Determine the (X, Y) coordinate at the center of the cell enclosing the given text.  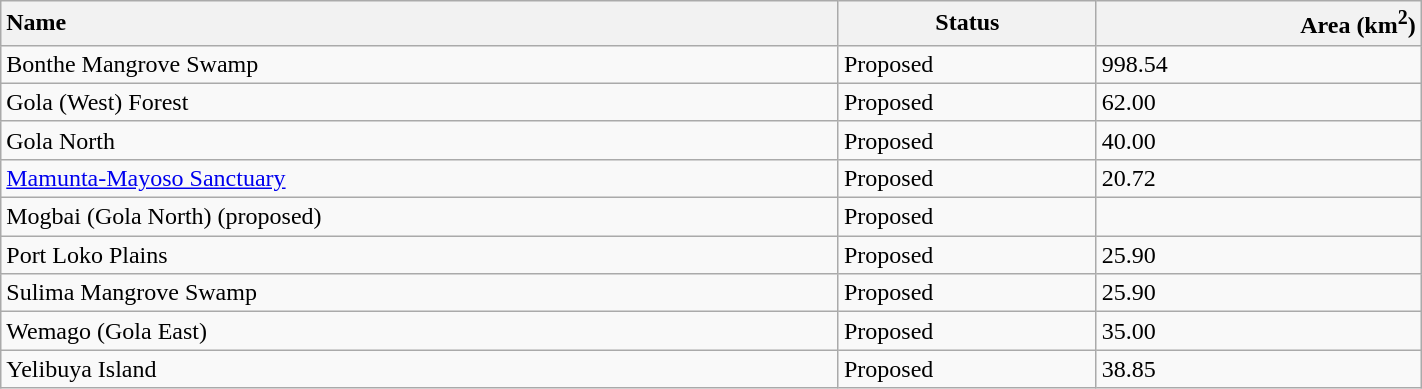
Wemago (Gola East) (420, 331)
Gola (West) Forest (420, 102)
Port Loko Plains (420, 255)
38.85 (1258, 369)
35.00 (1258, 331)
Yelibuya Island (420, 369)
62.00 (1258, 102)
Area (km2) (1258, 24)
Bonthe Mangrove Swamp (420, 64)
20.72 (1258, 178)
Status (967, 24)
40.00 (1258, 140)
Name (420, 24)
Mogbai (Gola North) (proposed) (420, 217)
Sulima Mangrove Swamp (420, 293)
Gola North (420, 140)
998.54 (1258, 64)
Mamunta-Mayoso Sanctuary (420, 178)
